From the cell containing the given text, extract its center point as [X, Y] coordinate. 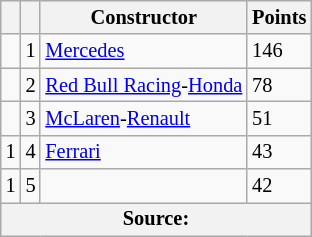
4 [31, 152]
McLaren-Renault [144, 118]
Mercedes [144, 51]
78 [279, 85]
3 [31, 118]
2 [31, 85]
Red Bull Racing-Honda [144, 85]
42 [279, 186]
Constructor [144, 17]
5 [31, 186]
Ferrari [144, 152]
Points [279, 17]
Source: [156, 219]
51 [279, 118]
146 [279, 51]
43 [279, 152]
